Capture the cell that displays the provided text and extract its [x, y] central coordinate. 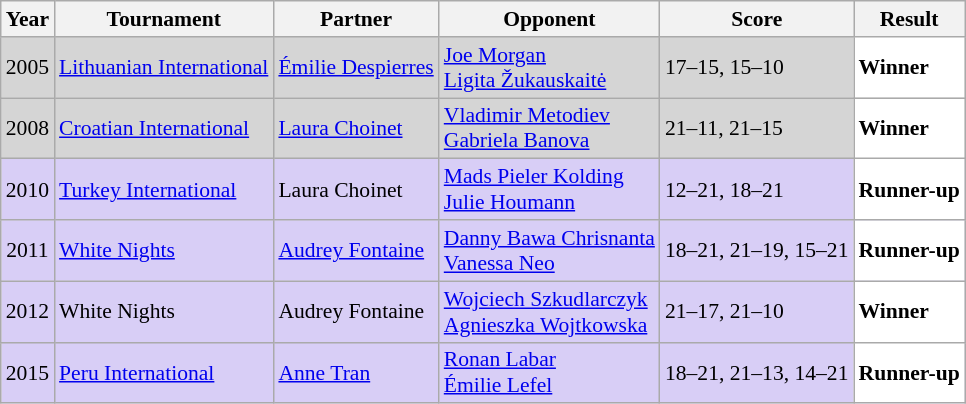
Danny Bawa Chrisnanta Vanessa Neo [550, 250]
Score [757, 19]
18–21, 21–19, 15–21 [757, 250]
17–15, 15–10 [757, 68]
Joe Morgan Ligita Žukauskaitė [550, 68]
21–11, 21–15 [757, 128]
Turkey International [164, 190]
Opponent [550, 19]
Year [28, 19]
Ronan Labar Émilie Lefel [550, 372]
2010 [28, 190]
Partner [356, 19]
Tournament [164, 19]
Vladimir Metodiev Gabriela Banova [550, 128]
2015 [28, 372]
2008 [28, 128]
Émilie Despierres [356, 68]
Croatian International [164, 128]
2011 [28, 250]
2012 [28, 312]
12–21, 18–21 [757, 190]
21–17, 21–10 [757, 312]
Mads Pieler Kolding Julie Houmann [550, 190]
Result [910, 19]
Lithuanian International [164, 68]
2005 [28, 68]
18–21, 21–13, 14–21 [757, 372]
Peru International [164, 372]
Anne Tran [356, 372]
Wojciech Szkudlarczyk Agnieszka Wojtkowska [550, 312]
